For the text-containing cell, return its midpoint in (X, Y) coordinate format. 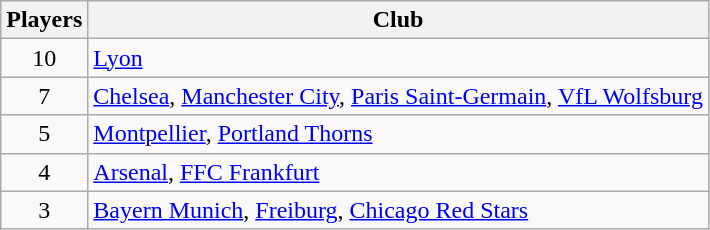
7 (44, 96)
Arsenal, FFC Frankfurt (398, 172)
Players (44, 20)
Bayern Munich, Freiburg, Chicago Red Stars (398, 210)
10 (44, 58)
Club (398, 20)
Montpellier, Portland Thorns (398, 134)
4 (44, 172)
Chelsea, Manchester City, Paris Saint-Germain, VfL Wolfsburg (398, 96)
Lyon (398, 58)
3 (44, 210)
5 (44, 134)
